Detect which cell encompasses the target text, then output its [x, y] center coordinate. 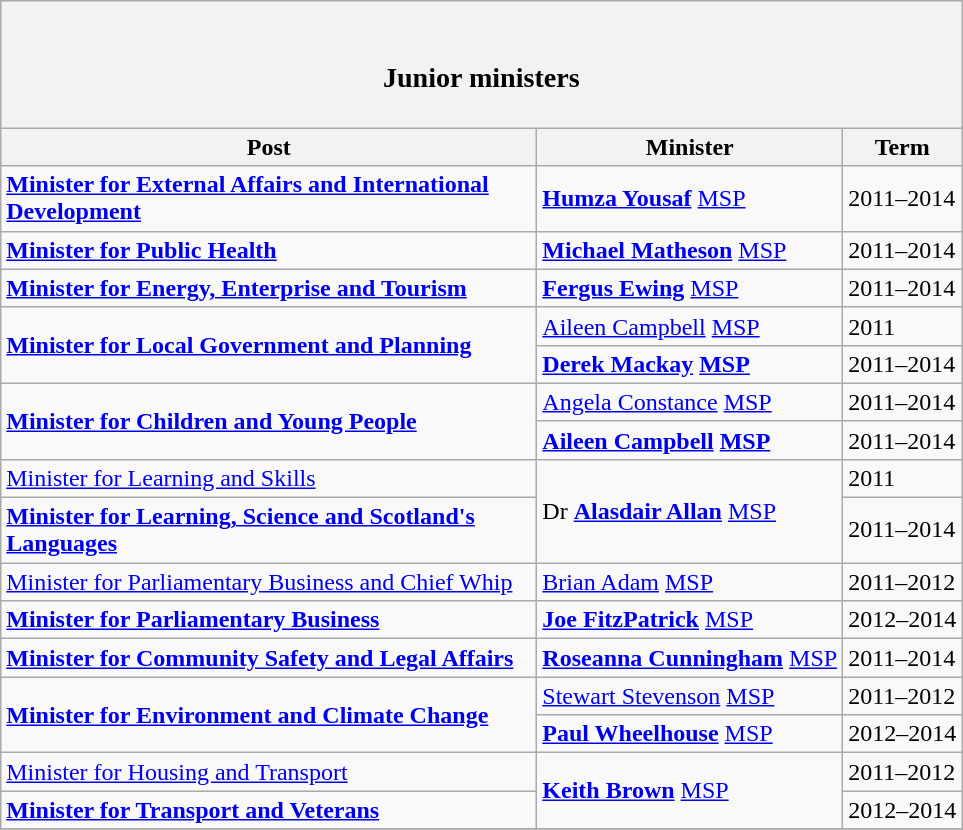
Minister for Learning and Skills [269, 478]
Junior ministers [482, 64]
Minister for Parliamentary Business and Chief Whip [269, 582]
Minister for Housing and Transport [269, 772]
Minister for Energy, Enterprise and Tourism [269, 288]
Keith Brown MSP [690, 791]
Fergus Ewing MSP [690, 288]
Post [269, 147]
Paul Wheelhouse MSP [690, 734]
Minister for Public Health [269, 250]
Joe FitzPatrick MSP [690, 620]
Roseanna Cunningham MSP [690, 658]
Minister for Community Safety and Legal Affairs [269, 658]
Stewart Stevenson MSP [690, 696]
Minister [690, 147]
Minister for Learning, Science and Scotland's Languages [269, 530]
Michael Matheson MSP [690, 250]
Minister for External Affairs and International Development [269, 198]
Angela Constance MSP [690, 402]
Humza Yousaf MSP [690, 198]
Minister for Parliamentary Business [269, 620]
Minister for Children and Young People [269, 421]
Brian Adam MSP [690, 582]
Minister for Environment and Climate Change [269, 715]
Minister for Transport and Veterans [269, 810]
Derek Mackay MSP [690, 364]
Minister for Local Government and Planning [269, 345]
Dr Alasdair Allan MSP [690, 510]
Term [902, 147]
